Extract the (X, Y) coordinate from the center of the cell holding the provided text.  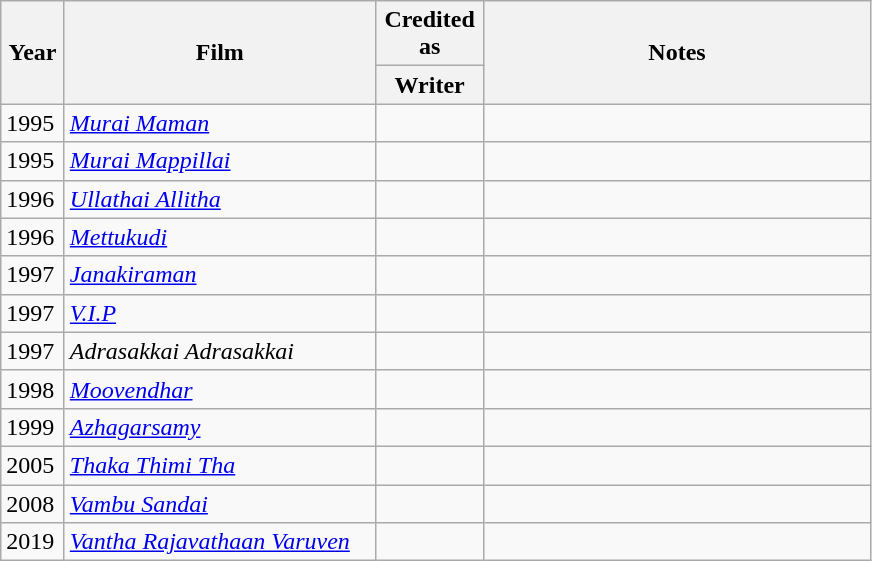
2005 (33, 465)
Film (220, 52)
1998 (33, 389)
Writer (430, 85)
2008 (33, 503)
Year (33, 52)
Thaka Thimi Tha (220, 465)
Murai Mappillai (220, 161)
Adrasakkai Adrasakkai (220, 351)
Janakiraman (220, 275)
Notes (677, 52)
Credited as (430, 34)
Azhagarsamy (220, 427)
Murai Maman (220, 123)
Ullathai Allitha (220, 199)
Vantha Rajavathaan Varuven (220, 542)
V.I.P (220, 313)
Vambu Sandai (220, 503)
2019 (33, 542)
1999 (33, 427)
Mettukudi (220, 237)
Moovendhar (220, 389)
